Return (x, y) of the center of cell containing provided text 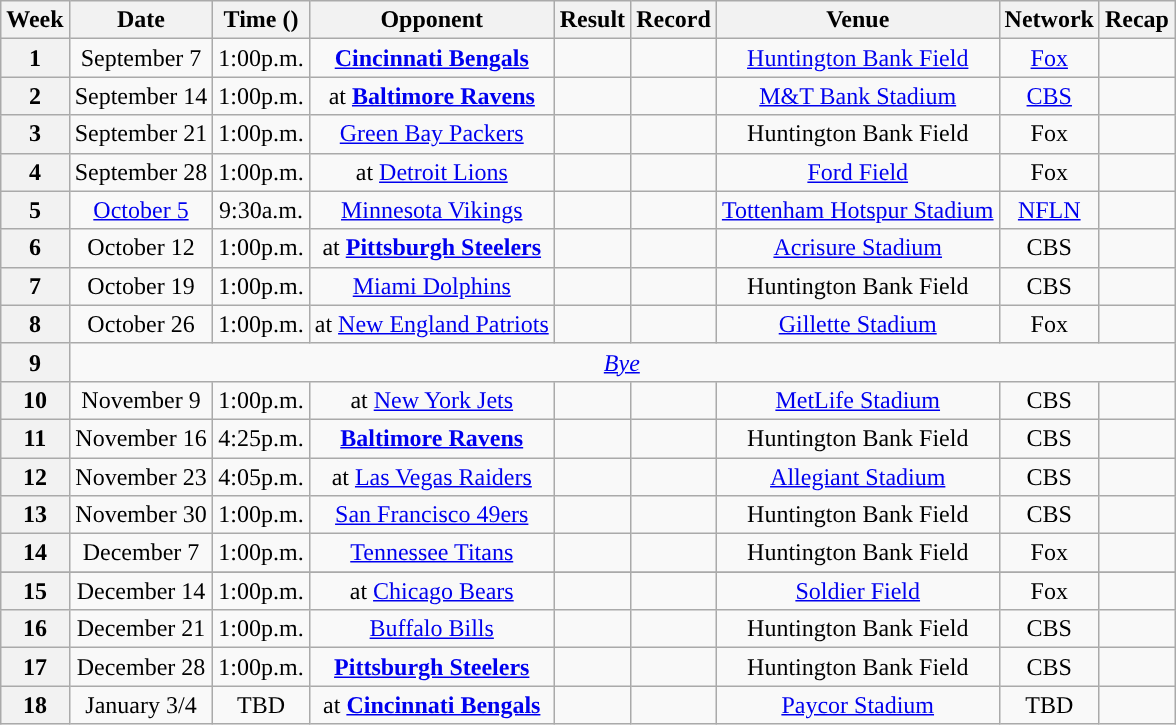
at New England Patriots (432, 324)
Pittsburgh Steelers (432, 667)
Acrisure Stadium (858, 248)
Tottenham Hotspur Stadium (858, 210)
December 28 (141, 667)
Record (674, 20)
5 (35, 210)
November 9 (141, 400)
Recap (1136, 20)
September 21 (141, 134)
14 (35, 553)
at Cincinnati Bengals (432, 705)
San Francisco 49ers (432, 515)
at Pittsburgh Steelers (432, 248)
September 28 (141, 172)
Miami Dolphins (432, 286)
16 (35, 629)
Venue (858, 20)
18 (35, 705)
January 3/4 (141, 705)
at New York Jets (432, 400)
9 (35, 362)
4:25p.m. (261, 438)
September 7 (141, 58)
Opponent (432, 20)
Soldier Field (858, 591)
at Chicago Bears (432, 591)
at Detroit Lions (432, 172)
Date (141, 20)
Baltimore Ravens (432, 438)
October 26 (141, 324)
9:30a.m. (261, 210)
15 (35, 591)
October 19 (141, 286)
Green Bay Packers (432, 134)
Gillette Stadium (858, 324)
Tennessee Titans (432, 553)
Allegiant Stadium (858, 477)
Result (592, 20)
Network (1049, 20)
November 23 (141, 477)
Time () (261, 20)
17 (35, 667)
NFLN (1049, 210)
September 14 (141, 96)
M&T Bank Stadium (858, 96)
MetLife Stadium (858, 400)
November 30 (141, 515)
7 (35, 286)
December 7 (141, 553)
Week (35, 20)
4:05p.m. (261, 477)
Cincinnati Bengals (432, 58)
at Baltimore Ravens (432, 96)
October 12 (141, 248)
Ford Field (858, 172)
1 (35, 58)
December 21 (141, 629)
4 (35, 172)
6 (35, 248)
13 (35, 515)
November 16 (141, 438)
11 (35, 438)
Buffalo Bills (432, 629)
3 (35, 134)
Minnesota Vikings (432, 210)
Bye (622, 362)
at Las Vegas Raiders (432, 477)
December 14 (141, 591)
October 5 (141, 210)
8 (35, 324)
12 (35, 477)
10 (35, 400)
2 (35, 96)
Paycor Stadium (858, 705)
